Capture the cell that displays the provided text and extract its [x, y] central coordinate. 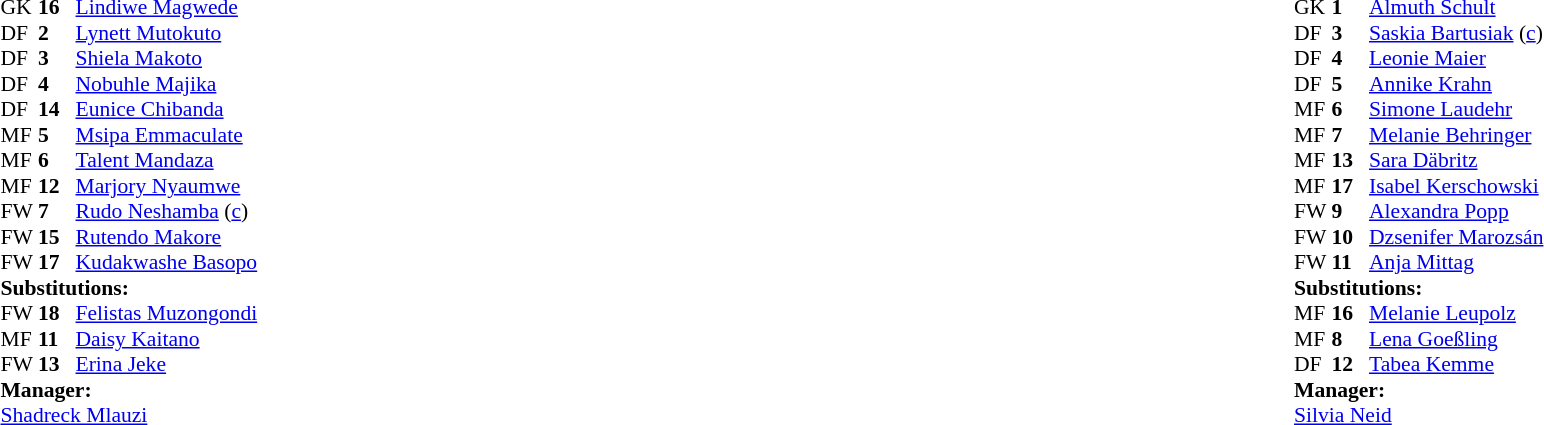
Felistas Muzongondi [167, 313]
Sara Däbritz [1456, 161]
Daisy Kaitano [167, 339]
Saskia Bartusiak (c) [1456, 33]
Lynett Mutokuto [167, 33]
Annike Krahn [1456, 84]
Melanie Leupolz [1456, 313]
Lena Goeßling [1456, 339]
2 [57, 33]
Tabea Kemme [1456, 365]
14 [57, 109]
Kudakwashe Basopo [167, 263]
Isabel Kerschowski [1456, 186]
Eunice Chibanda [167, 109]
Leonie Maier [1456, 59]
Talent Mandaza [167, 161]
Rudo Neshamba (c) [167, 211]
Msipa Emmaculate [167, 135]
Nobuhle Majika [167, 84]
9 [1351, 211]
8 [1351, 339]
Alexandra Popp [1456, 211]
Rutendo Makore [167, 237]
Shiela Makoto [167, 59]
Anja Mittag [1456, 263]
Melanie Behringer [1456, 135]
Erina Jeke [167, 365]
15 [57, 237]
Marjory Nyaumwe [167, 186]
Simone Laudehr [1456, 109]
10 [1351, 237]
16 [1351, 313]
Dzsenifer Marozsán [1456, 237]
18 [57, 313]
